Determine the (x, y) coordinate at the center of the cell enclosing the given text.  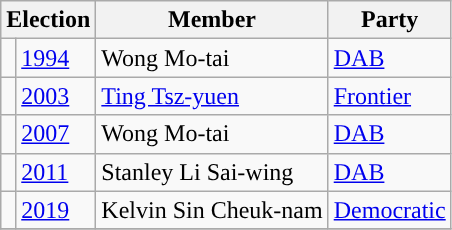
Kelvin Sin Cheuk-nam (212, 210)
2003 (56, 96)
1994 (56, 58)
Frontier (390, 96)
2007 (56, 134)
2011 (56, 172)
2019 (56, 210)
Party (390, 20)
Stanley Li Sai-wing (212, 172)
Democratic (390, 210)
Ting Tsz-yuen (212, 96)
Election (48, 20)
Member (212, 20)
